Capture the cell that displays the provided text and extract its [X, Y] central coordinate. 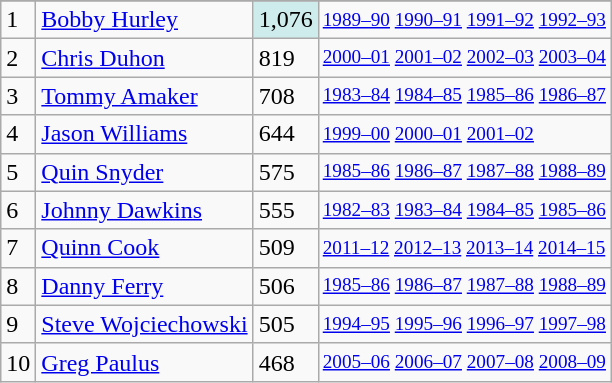
9 [18, 324]
2011–12 2012–13 2013–14 2014–15 [464, 248]
5 [18, 172]
2000–01 2001–02 2002–03 2003–04 [464, 58]
6 [18, 210]
644 [286, 134]
Johnny Dawkins [144, 210]
4 [18, 134]
3 [18, 96]
Quin Snyder [144, 172]
Steve Wojciechowski [144, 324]
1994–95 1995–96 1996–97 1997–98 [464, 324]
2 [18, 58]
Bobby Hurley [144, 20]
Greg Paulus [144, 362]
1989–90 1990–91 1991–92 1992–93 [464, 20]
7 [18, 248]
1 [18, 20]
819 [286, 58]
10 [18, 362]
1983–84 1984–85 1985–86 1986–87 [464, 96]
468 [286, 362]
1,076 [286, 20]
Tommy Amaker [144, 96]
506 [286, 286]
Danny Ferry [144, 286]
509 [286, 248]
Jason Williams [144, 134]
2005–06 2006–07 2007–08 2008–09 [464, 362]
505 [286, 324]
1982–83 1983–84 1984–85 1985–86 [464, 210]
555 [286, 210]
1999–00 2000–01 2001–02 [464, 134]
575 [286, 172]
Quinn Cook [144, 248]
Chris Duhon [144, 58]
8 [18, 286]
708 [286, 96]
